Find where the given text appears and provide that cell's center as (X, Y) coordinate. 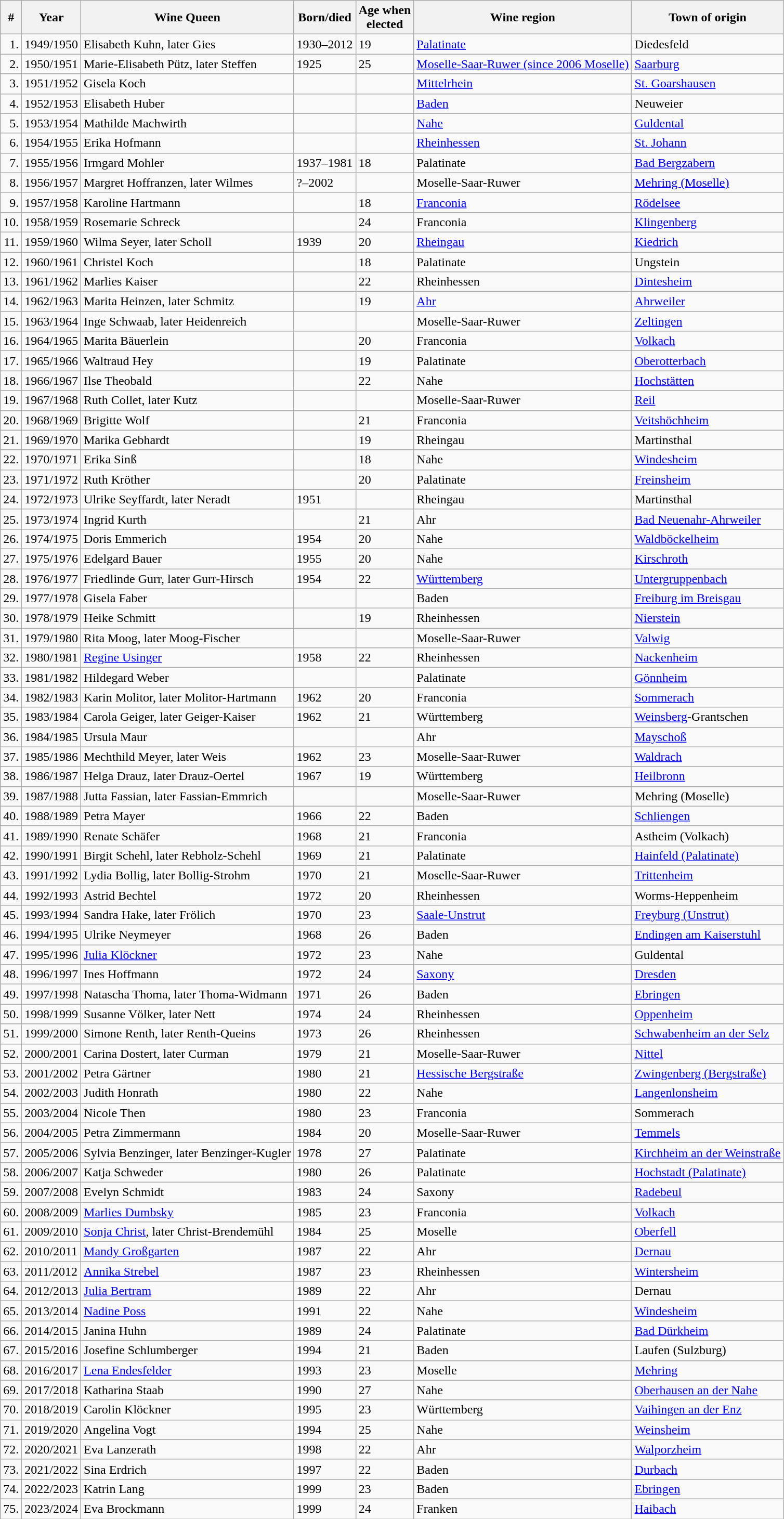
32. (11, 658)
Ruth Collet, later Kutz (187, 400)
Astrid Bechtel (187, 895)
68. (11, 1370)
Wine region (523, 18)
1969 (324, 855)
Jutta Fassian, later Fassian-Emmrich (187, 796)
Gisela Koch (187, 84)
2011/2012 (51, 1271)
2009/2010 (51, 1232)
Hochstätten (708, 381)
17. (11, 361)
73. (11, 1469)
Mandy Großgarten (187, 1252)
1980/1981 (51, 658)
1939 (324, 242)
61. (11, 1232)
1967 (324, 776)
Gönnheim (708, 678)
Petra Gärtner (187, 1073)
2013/2014 (51, 1311)
Nicole Then (187, 1113)
1972/1973 (51, 499)
1975/1976 (51, 559)
1971/1972 (51, 479)
Carolin Klöckner (187, 1410)
1956/1957 (51, 183)
Diedesfeld (708, 44)
Town of origin (708, 18)
1961/1962 (51, 282)
8. (11, 183)
1966 (324, 816)
1974 (324, 1014)
28. (11, 579)
Ahrweiler (708, 302)
Oberfell (708, 1232)
75. (11, 1509)
Elisabeth Huber (187, 103)
1978/1979 (51, 618)
Bad Neuenahr-Ahrweiler (708, 519)
2023/2024 (51, 1509)
1989/1990 (51, 836)
31. (11, 638)
1981/1982 (51, 678)
2019/2020 (51, 1430)
63. (11, 1271)
13. (11, 282)
20. (11, 420)
Worms-Heppenheim (708, 895)
60. (11, 1212)
24. (11, 499)
64. (11, 1291)
1960/1961 (51, 262)
37. (11, 757)
Inge Schwaab, later Heidenreich (187, 321)
2. (11, 64)
St. Goarshausen (708, 84)
5. (11, 123)
1983 (324, 1192)
2001/2002 (51, 1073)
Petra Zimmermann (187, 1133)
Evelyn Schmidt (187, 1192)
Erika Hofmann (187, 143)
40. (11, 816)
2015/2016 (51, 1351)
Freinsheim (708, 479)
Hildegard Weber (187, 678)
48. (11, 975)
Ulrike Seyffardt, later Neradt (187, 499)
Born/died (324, 18)
2000/2001 (51, 1054)
2008/2009 (51, 1212)
Margret Hoffranzen, later Wilmes (187, 183)
Temmels (708, 1133)
9. (11, 202)
1971 (324, 994)
Erika Sinß (187, 460)
1993 (324, 1370)
2016/2017 (51, 1370)
1990 (324, 1390)
Zwingenberg (Bergstraße) (708, 1073)
Dintesheim (708, 282)
1977/1978 (51, 599)
59. (11, 1192)
Ingrid Kurth (187, 519)
Helga Drauz, later Drauz-Oertel (187, 776)
25. (11, 519)
44. (11, 895)
Sonja Christ, later Christ-Brendemühl (187, 1232)
70. (11, 1410)
27. (11, 559)
56. (11, 1133)
St. Johann (708, 143)
1985 (324, 1212)
1950/1951 (51, 64)
Judith Honrath (187, 1093)
Regine Usinger (187, 658)
1964/1965 (51, 341)
1993/1994 (51, 915)
26. (11, 539)
1965/1966 (51, 361)
1973/1974 (51, 519)
21. (11, 440)
1991 (324, 1311)
1958 (324, 658)
Mathilde Machwirth (187, 123)
Waldböckelheim (708, 539)
1976/1977 (51, 579)
1999/2000 (51, 1034)
69. (11, 1390)
2002/2003 (51, 1093)
1985/1986 (51, 757)
Rita Moog, later Moog-Fischer (187, 638)
Heilbronn (708, 776)
71. (11, 1430)
Sandra Hake, later Frölich (187, 915)
Karoline Hartmann (187, 202)
1997 (324, 1469)
Annika Strebel (187, 1271)
1990/1991 (51, 855)
33. (11, 678)
Saale-Unstrut (523, 915)
67. (11, 1351)
46. (11, 935)
62. (11, 1252)
1962/1963 (51, 302)
Age whenelected (385, 18)
Marita Bäuerlein (187, 341)
2014/2015 (51, 1331)
1951 (324, 499)
Weinsberg-Grantschen (708, 717)
1925 (324, 64)
Gisela Faber (187, 599)
Birgit Schehl, later Rebholz-Schehl (187, 855)
Weinsheim (708, 1430)
2006/2007 (51, 1172)
Ulrike Neymeyer (187, 935)
Radebeul (708, 1192)
51. (11, 1034)
1988/1989 (51, 816)
10. (11, 222)
16. (11, 341)
6. (11, 143)
Josefine Schlumberger (187, 1351)
38. (11, 776)
Julia Klöckner (187, 955)
19. (11, 400)
2021/2022 (51, 1469)
2010/2011 (51, 1252)
Karin Molitor, later Molitor-Hartmann (187, 697)
72. (11, 1449)
Hainfeld (Palatinate) (708, 855)
Haibach (708, 1509)
Untergruppenbach (708, 579)
Bad Dürkheim (708, 1331)
2004/2005 (51, 1133)
23. (11, 479)
1952/1953 (51, 103)
34. (11, 697)
Marie-Elisabeth Pütz, later Steffen (187, 64)
Neuweier (708, 103)
Durbach (708, 1469)
Bad Bergzabern (708, 163)
36. (11, 737)
Ilse Theobald (187, 381)
1969/1970 (51, 440)
52. (11, 1054)
45. (11, 915)
Lena Endesfelder (187, 1370)
Schliengen (708, 816)
1. (11, 44)
1973 (324, 1034)
Marlies Dumbsky (187, 1212)
57. (11, 1152)
Waltraud Hey (187, 361)
41. (11, 836)
1968/1969 (51, 420)
1951/1952 (51, 84)
1998/1999 (51, 1014)
1930–2012 (324, 44)
Wine Queen (187, 18)
Zeltingen (708, 321)
Katja Schweder (187, 1172)
1958/1959 (51, 222)
1982/1983 (51, 697)
39. (11, 796)
Dresden (708, 975)
4. (11, 103)
?–2002 (324, 183)
1996/1997 (51, 975)
74. (11, 1489)
Mittelrhein (523, 84)
Astheim (Volkach) (708, 836)
Oppenheim (708, 1014)
1937–1981 (324, 163)
Marlies Kaiser (187, 282)
Doris Emmerich (187, 539)
Brigitte Wolf (187, 420)
1983/1984 (51, 717)
Julia Bertram (187, 1291)
1967/1968 (51, 400)
2022/2023 (51, 1489)
Ungstein (708, 262)
Wintersheim (708, 1271)
15. (11, 321)
58. (11, 1172)
# (11, 18)
1994/1995 (51, 935)
Mehring (708, 1370)
Wilma Seyer, later Scholl (187, 242)
22. (11, 460)
Mechthild Meyer, later Weis (187, 757)
2003/2004 (51, 1113)
53. (11, 1073)
29. (11, 599)
Trittenheim (708, 875)
Carola Geiger, later Geiger-Kaiser (187, 717)
1963/1964 (51, 321)
Ruth Kröther (187, 479)
Waldrach (708, 757)
Janina Huhn (187, 1331)
Moselle-Saar-Ruwer (since 2006 Moselle) (523, 64)
Eva Brockmann (187, 1509)
2020/2021 (51, 1449)
1979 (324, 1054)
Hochstadt (Palatinate) (708, 1172)
Oberhausen an der Nahe (708, 1390)
Rosemarie Schreck (187, 222)
Marita Heinzen, later Schmitz (187, 302)
47. (11, 955)
1997/1998 (51, 994)
Friedlinde Gurr, later Gurr-Hirsch (187, 579)
Kirchheim an der Weinstraße (708, 1152)
Vaihingen an der Enz (708, 1410)
Endingen am Kaiserstuhl (708, 935)
Renate Schäfer (187, 836)
2012/2013 (51, 1291)
1974/1975 (51, 539)
Angelina Vogt (187, 1430)
Marika Gebhardt (187, 440)
Nadine Poss (187, 1311)
12. (11, 262)
Katrin Lang (187, 1489)
1992/1993 (51, 895)
1986/1987 (51, 776)
Irmgard Mohler (187, 163)
Freiburg im Breisgau (708, 599)
1970/1971 (51, 460)
1984/1985 (51, 737)
Petra Mayer (187, 816)
1959/1960 (51, 242)
55. (11, 1113)
Ursula Maur (187, 737)
Mayschoß (708, 737)
Carina Dostert, later Curman (187, 1054)
Walporzheim (708, 1449)
2018/2019 (51, 1410)
Natascha Thoma, later Thoma-Widmann (187, 994)
Christel Koch (187, 262)
65. (11, 1311)
Franken (523, 1509)
1978 (324, 1152)
2007/2008 (51, 1192)
1991/1992 (51, 875)
1955 (324, 559)
Nierstein (708, 618)
18. (11, 381)
35. (11, 717)
Schwabenheim an der Selz (708, 1034)
Heike Schmitt (187, 618)
2017/2018 (51, 1390)
Valwig (708, 638)
Sylvia Benzinger, later Benzinger-Kugler (187, 1152)
Hessische Bergstraße (523, 1073)
Susanne Völker, later Nett (187, 1014)
Langenlonsheim (708, 1093)
2005/2006 (51, 1152)
43. (11, 875)
Laufen (Sulzburg) (708, 1351)
1955/1956 (51, 163)
Sina Erdrich (187, 1469)
1995/1996 (51, 955)
Eva Lanzerath (187, 1449)
Reil (708, 400)
Katharina Staab (187, 1390)
Nackenheim (708, 658)
Saarburg (708, 64)
1953/1954 (51, 123)
Freyburg (Unstrut) (708, 915)
Elisabeth Kuhn, later Gies (187, 44)
Nittel (708, 1054)
1949/1950 (51, 44)
Kirschroth (708, 559)
42. (11, 855)
50. (11, 1014)
1979/1980 (51, 638)
Oberotterbach (708, 361)
Rödelsee (708, 202)
49. (11, 994)
Veitshöchheim (708, 420)
1966/1967 (51, 381)
Edelgard Bauer (187, 559)
66. (11, 1331)
1957/1958 (51, 202)
Klingenberg (708, 222)
11. (11, 242)
Lydia Bollig, later Bollig-Strohm (187, 875)
54. (11, 1093)
30. (11, 618)
Kiedrich (708, 242)
Simone Renth, later Renth-Queins (187, 1034)
3. (11, 84)
1987/1988 (51, 796)
Year (51, 18)
1954/1955 (51, 143)
Ines Hoffmann (187, 975)
7. (11, 163)
14. (11, 302)
1998 (324, 1449)
1995 (324, 1410)
